From the cell containing the given text, extract its center point as (X, Y) coordinate. 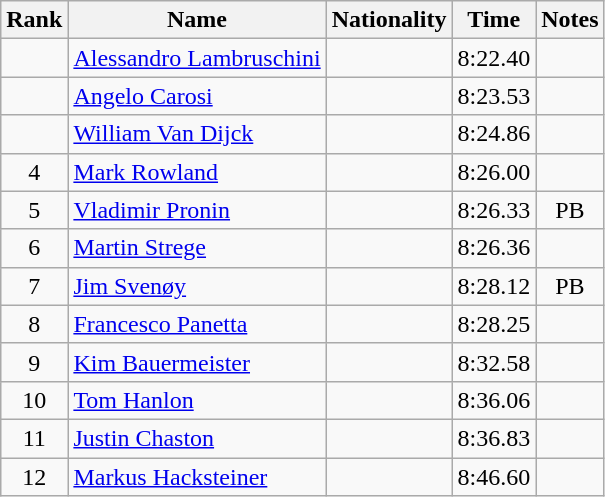
Francesco Panetta (197, 324)
Justin Chaston (197, 438)
Alessandro Lambruschini (197, 58)
8 (34, 324)
8:46.60 (494, 477)
Jim Svenøy (197, 286)
8:28.25 (494, 324)
12 (34, 477)
11 (34, 438)
10 (34, 400)
Markus Hacksteiner (197, 477)
Name (197, 20)
8:22.40 (494, 58)
8:26.36 (494, 248)
Martin Strege (197, 248)
8:23.53 (494, 96)
Time (494, 20)
8:24.86 (494, 134)
8:36.83 (494, 438)
Notes (570, 20)
Rank (34, 20)
6 (34, 248)
8:26.00 (494, 172)
William Van Dijck (197, 134)
9 (34, 362)
Vladimir Pronin (197, 210)
8:32.58 (494, 362)
Nationality (389, 20)
Kim Bauermeister (197, 362)
8:36.06 (494, 400)
Angelo Carosi (197, 96)
4 (34, 172)
Tom Hanlon (197, 400)
8:26.33 (494, 210)
7 (34, 286)
5 (34, 210)
Mark Rowland (197, 172)
8:28.12 (494, 286)
